Extract the (x, y) coordinate from the center of the cell holding the provided text.  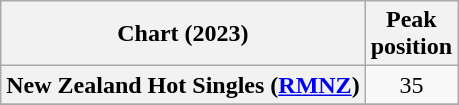
New Zealand Hot Singles (RMNZ) (183, 85)
35 (411, 85)
Chart (2023) (183, 34)
Peakposition (411, 34)
